From the cell containing the given text, extract its center point as [X, Y] coordinate. 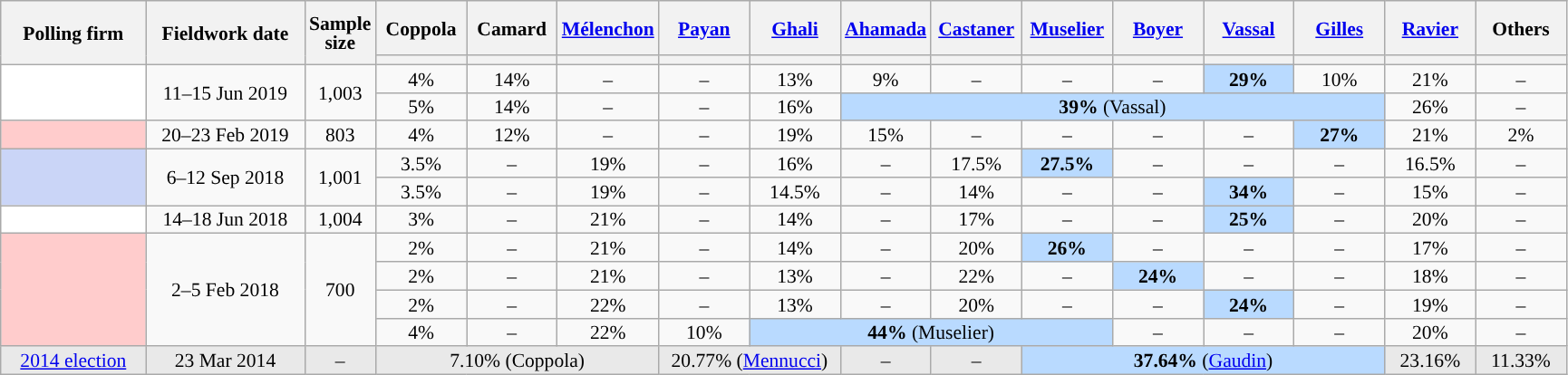
Ghali [795, 28]
39% (Vassal) [1113, 107]
12% [512, 136]
Ravier [1430, 28]
1,003 [340, 92]
Fieldwork date [225, 33]
34% [1249, 192]
Others [1521, 28]
Coppola [421, 28]
Mélenchon [608, 28]
803 [340, 136]
27% [1340, 136]
700 [340, 290]
23 Mar 2014 [225, 361]
Muselier [1067, 28]
Ahamada [886, 28]
Payan [704, 28]
3% [421, 219]
2014 election [73, 361]
25% [1249, 219]
11.33% [1521, 361]
Samplesize [340, 33]
14–18 Jun 2018 [225, 219]
14.5% [795, 192]
44% (Muselier) [931, 332]
Vassal [1249, 28]
11–15 Jun 2019 [225, 92]
18% [1430, 275]
20.77% (Mennucci) [750, 361]
Boyer [1157, 28]
1,001 [340, 178]
5% [421, 107]
2–5 Feb 2018 [225, 290]
27.5% [1067, 163]
20–23 Feb 2019 [225, 136]
Polling firm [73, 33]
Castaner [976, 28]
1,004 [340, 219]
7.10% (Coppola) [517, 361]
23.16% [1430, 361]
6–12 Sep 2018 [225, 178]
17.5% [976, 163]
29% [1249, 78]
Gilles [1340, 28]
9% [886, 78]
16.5% [1430, 163]
37.64% (Gaudin) [1203, 361]
Camard [512, 28]
